For the text-containing cell, return its midpoint in [x, y] coordinate format. 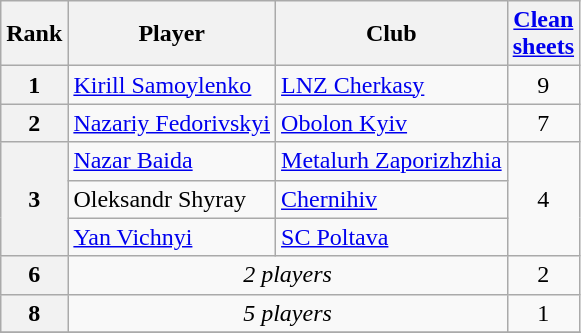
Nazariy Fedorivskyi [172, 123]
9 [543, 85]
Player [172, 34]
Obolon Kyiv [392, 123]
5 players [288, 313]
Club [392, 34]
Kirill Samoylenko [172, 85]
6 [34, 275]
Yan Vichnyi [172, 237]
8 [34, 313]
Metalurh Zaporizhzhia [392, 161]
LNZ Cherkasy [392, 85]
Oleksandr Shyray [172, 199]
SC Poltava [392, 237]
7 [543, 123]
Chernihiv [392, 199]
2 players [288, 275]
Nazar Baida [172, 161]
3 [34, 199]
Rank [34, 34]
Cleansheets [543, 34]
4 [543, 199]
